Locate the cell with the specified text and output its (x, y) center coordinate. 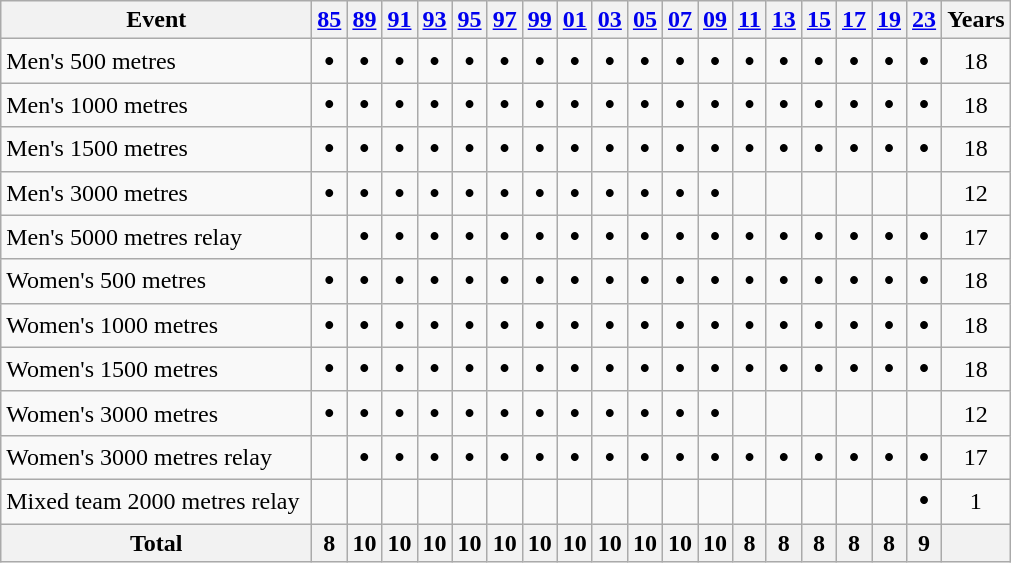
99 (540, 20)
1 (976, 501)
15 (818, 20)
93 (434, 20)
Men's 3000 metres (156, 193)
03 (610, 20)
Men's 1500 metres (156, 149)
01 (574, 20)
85 (330, 20)
Event (156, 20)
07 (680, 20)
Women's 1500 metres (156, 369)
91 (400, 20)
Women's 500 metres (156, 281)
89 (364, 20)
19 (890, 20)
11 (750, 20)
9 (924, 543)
Years (976, 20)
23 (924, 20)
Women's 1000 metres (156, 325)
Men's 500 metres (156, 61)
Women's 3000 metres (156, 413)
Women's 3000 metres relay (156, 457)
Total (156, 543)
Men's 5000 metres relay (156, 237)
Men's 1000 metres (156, 105)
09 (716, 20)
Mixed team 2000 metres relay (156, 501)
13 (784, 20)
97 (504, 20)
95 (470, 20)
05 (644, 20)
